Output the (x, y) coordinate of the center of the cell containing the given text.  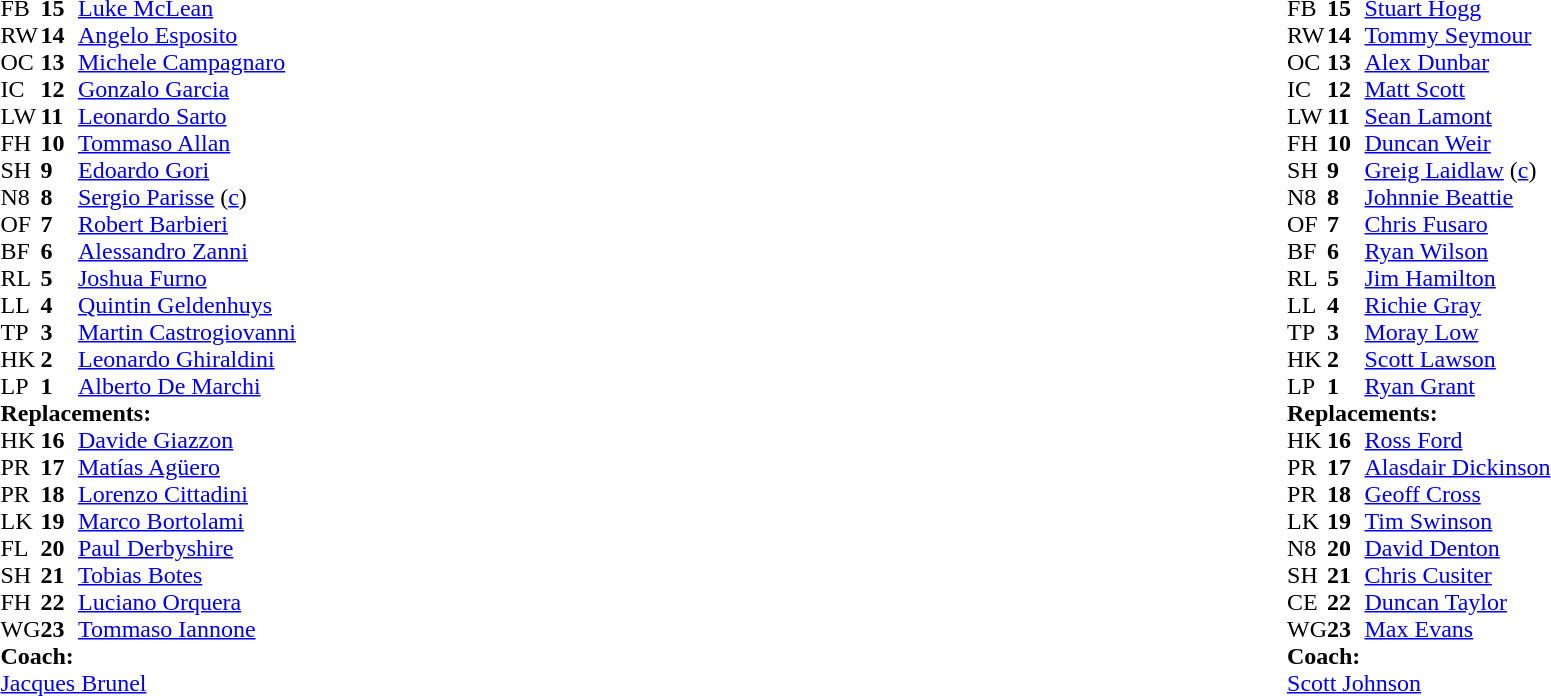
Sean Lamont (1458, 116)
Richie Gray (1458, 306)
Martin Castrogiovanni (187, 332)
Duncan Taylor (1458, 602)
Gonzalo Garcia (187, 90)
Ryan Wilson (1458, 252)
Tobias Botes (187, 576)
Lorenzo Cittadini (187, 494)
Robert Barbieri (187, 224)
Alasdair Dickinson (1458, 468)
Quintin Geldenhuys (187, 306)
Max Evans (1458, 630)
Joshua Furno (187, 278)
Alberto De Marchi (187, 386)
Paul Derbyshire (187, 548)
Matt Scott (1458, 90)
Edoardo Gori (187, 170)
Tim Swinson (1458, 522)
Greig Laidlaw (c) (1458, 170)
Leonardo Ghiraldini (187, 360)
Ryan Grant (1458, 386)
FL (20, 548)
Michele Campagnaro (187, 62)
Sergio Parisse (c) (187, 198)
Leonardo Sarto (187, 116)
Matías Agüero (187, 468)
Tommaso Iannone (187, 630)
Luciano Orquera (187, 602)
Duncan Weir (1458, 144)
Davide Giazzon (187, 440)
Chris Cusiter (1458, 576)
Moray Low (1458, 332)
David Denton (1458, 548)
Geoff Cross (1458, 494)
Johnnie Beattie (1458, 198)
Ross Ford (1458, 440)
Alessandro Zanni (187, 252)
Alex Dunbar (1458, 62)
Angelo Esposito (187, 36)
Tommaso Allan (187, 144)
Jim Hamilton (1458, 278)
Chris Fusaro (1458, 224)
Scott Lawson (1458, 360)
Tommy Seymour (1458, 36)
CE (1307, 602)
Marco Bortolami (187, 522)
